Locate the cell with the specified text and output its (X, Y) center coordinate. 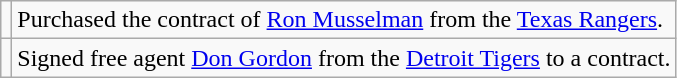
Signed free agent Don Gordon from the Detroit Tigers to a contract. (344, 58)
Purchased the contract of Ron Musselman from the Texas Rangers. (344, 20)
